Return (X, Y) of the center of cell containing provided text 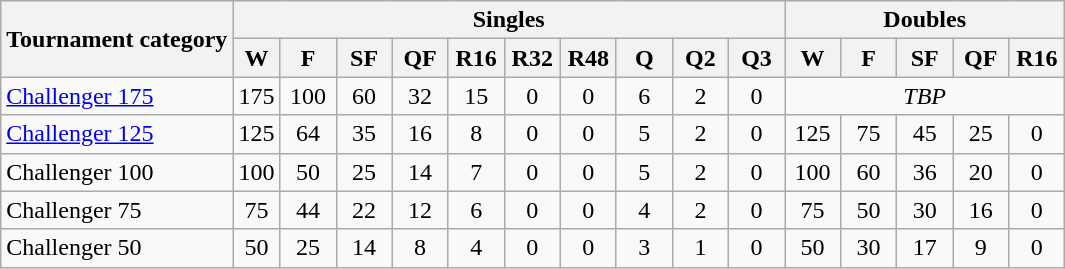
Challenger 125 (117, 134)
7 (476, 172)
20 (981, 172)
12 (420, 210)
Q3 (756, 58)
R48 (588, 58)
Singles (509, 20)
Challenger 50 (117, 248)
17 (925, 248)
Challenger 175 (117, 96)
22 (364, 210)
1 (700, 248)
32 (420, 96)
Challenger 75 (117, 210)
15 (476, 96)
Q (644, 58)
36 (925, 172)
175 (256, 96)
45 (925, 134)
R32 (532, 58)
9 (981, 248)
TBP (925, 96)
44 (308, 210)
Challenger 100 (117, 172)
35 (364, 134)
Q2 (700, 58)
3 (644, 248)
64 (308, 134)
Doubles (925, 20)
Tournament category (117, 39)
